Determine the (x, y) coordinate at the center of the cell enclosing the given text.  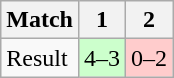
0–2 (150, 58)
4–3 (102, 58)
2 (150, 20)
1 (102, 20)
Match (40, 20)
Result (40, 58)
